Extract the (X, Y) coordinate from the center of the cell holding the provided text.  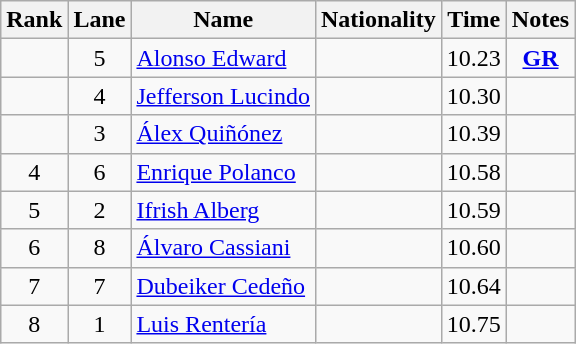
Nationality (378, 20)
10.58 (474, 172)
3 (100, 134)
GR (540, 58)
Dubeiker Cedeño (224, 286)
Ifrish Alberg (224, 210)
Álex Quiñónez (224, 134)
10.30 (474, 96)
1 (100, 324)
Notes (540, 20)
Lane (100, 20)
10.59 (474, 210)
Alonso Edward (224, 58)
Time (474, 20)
10.60 (474, 248)
10.39 (474, 134)
Jefferson Lucindo (224, 96)
10.75 (474, 324)
2 (100, 210)
10.23 (474, 58)
Rank (34, 20)
Enrique Polanco (224, 172)
Álvaro Cassiani (224, 248)
Name (224, 20)
Luis Rentería (224, 324)
10.64 (474, 286)
